Scan for the cell matching the given text and deliver its [x, y] coordinate at center. 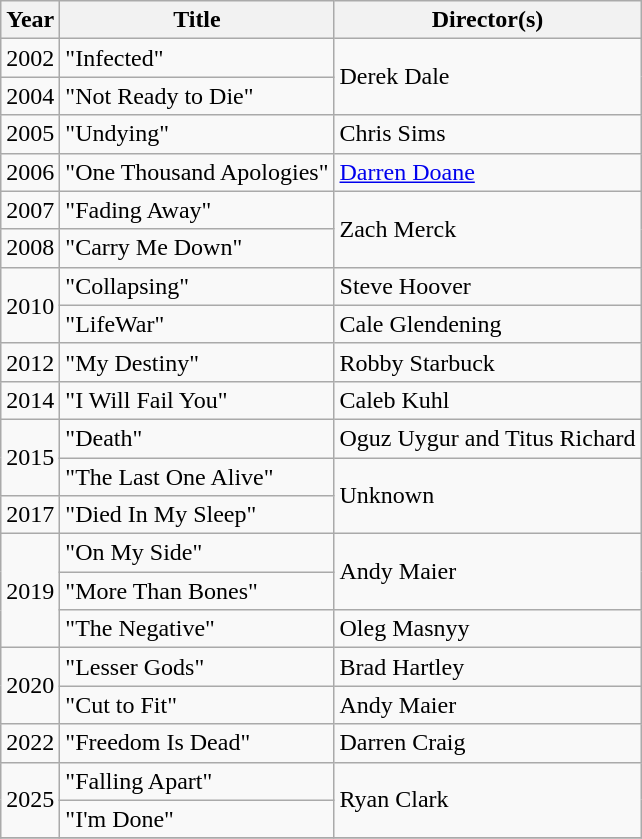
"The Last One Alive" [197, 477]
2004 [30, 96]
Darren Doane [488, 172]
Derek Dale [488, 77]
"I'm Done" [197, 819]
2012 [30, 362]
"Undying" [197, 134]
2025 [30, 800]
2020 [30, 686]
"Lesser Gods" [197, 667]
"More Than Bones" [197, 591]
Robby Starbuck [488, 362]
"Fading Away" [197, 210]
"I Will Fail You" [197, 400]
"Infected" [197, 58]
"Carry Me Down" [197, 248]
"Cut to Fit" [197, 705]
Oleg Masnyy [488, 629]
Darren Craig [488, 743]
"The Negative" [197, 629]
"Freedom Is Dead" [197, 743]
Zach Merck [488, 229]
2017 [30, 515]
Title [197, 20]
2002 [30, 58]
Brad Hartley [488, 667]
Cale Glendening [488, 324]
"One Thousand Apologies" [197, 172]
Steve Hoover [488, 286]
2014 [30, 400]
Ryan Clark [488, 800]
2006 [30, 172]
2007 [30, 210]
Oguz Uygur and Titus Richard [488, 438]
"My Destiny" [197, 362]
2022 [30, 743]
2015 [30, 457]
"Not Ready to Die" [197, 96]
"Died In My Sleep" [197, 515]
"Falling Apart" [197, 781]
2019 [30, 591]
Chris Sims [488, 134]
2005 [30, 134]
Director(s) [488, 20]
"Collapsing" [197, 286]
Year [30, 20]
"On My Side" [197, 553]
2010 [30, 305]
2008 [30, 248]
Unknown [488, 496]
"Death" [197, 438]
Caleb Kuhl [488, 400]
"LifeWar" [197, 324]
